Scan for the cell matching the given text and deliver its [x, y] coordinate at center. 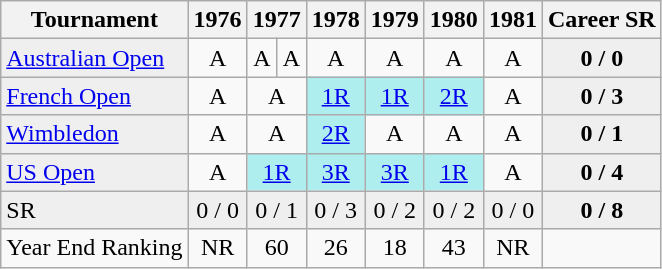
43 [454, 248]
60 [276, 248]
Career SR [602, 20]
1978 [336, 20]
0 / 8 [602, 210]
1979 [394, 20]
Wimbledon [94, 134]
Year End Ranking [94, 248]
Australian Open [94, 58]
0 / 4 [602, 172]
1976 [218, 20]
1980 [454, 20]
US Open [94, 172]
French Open [94, 96]
1977 [276, 20]
26 [336, 248]
1981 [512, 20]
Tournament [94, 20]
SR [94, 210]
18 [394, 248]
